Return the (X, Y) coordinate for the center point of the cell that contains the specified text.  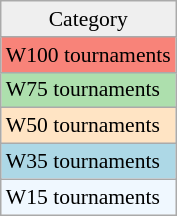
Category (88, 19)
W50 tournaments (88, 126)
W75 tournaments (88, 90)
W35 tournaments (88, 162)
W15 tournaments (88, 197)
W100 tournaments (88, 55)
